From the cell containing the given text, extract its center point as (X, Y) coordinate. 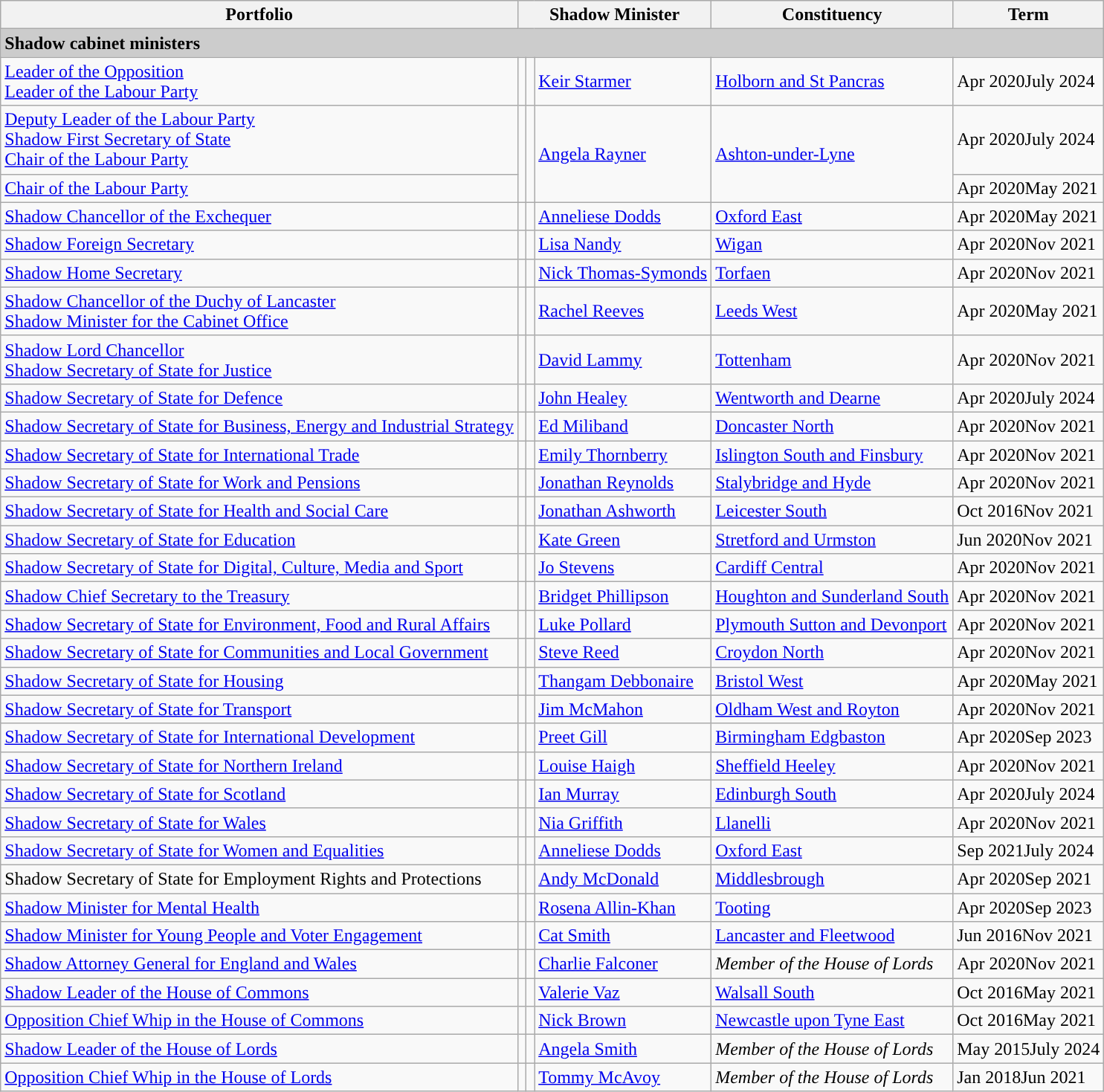
Lisa Nandy (623, 245)
Apr 2020Sep 2021 (1029, 879)
Angela Rayner (623, 154)
Keir Starmer (623, 82)
Leeds West (833, 311)
Shadow Secretary of State for International Trade (259, 454)
Shadow Secretary of State for Digital, Culture, Media and Sport (259, 568)
Chair of the Labour Party (259, 188)
Shadow Lord ChancellorShadow Secretary of State for Justice (259, 360)
David Lammy (623, 360)
Bristol West (833, 681)
Shadow Minister (615, 15)
Jo Stevens (623, 568)
Charlie Falconer (623, 964)
Ashton-under-Lyne (833, 154)
Andy McDonald (623, 879)
Opposition Chief Whip in the House of Lords (259, 1077)
Leader of the OppositionLeader of the Labour Party (259, 82)
Ed Miliband (623, 426)
Shadow Secretary of State for International Development (259, 737)
Birmingham Edgbaston (833, 737)
Stretford and Urmston (833, 540)
Tommy McAvoy (623, 1077)
John Healey (623, 398)
Llanelli (833, 822)
Jim McMahon (623, 709)
Angela Smith (623, 1049)
Louise Haigh (623, 766)
Oct 2016Nov 2021 (1029, 511)
Steve Reed (623, 653)
Edinburgh South (833, 794)
Jun 2020Nov 2021 (1029, 540)
Plymouth Sutton and Devonport (833, 624)
Deputy Leader of the Labour PartyShadow First Secretary of StateChair of the Labour Party (259, 140)
Ian Murray (623, 794)
Shadow Secretary of State for Women and Equalities (259, 850)
Newcastle upon Tyne East (833, 1021)
Shadow Chief Secretary to the Treasury (259, 596)
Shadow Secretary of State for Health and Social Care (259, 511)
Torfaen (833, 273)
Thangam Debbonaire (623, 681)
Nick Brown (623, 1021)
Walsall South (833, 992)
Shadow Secretary of State for Transport (259, 709)
Oldham West and Royton (833, 709)
Jan 2018Jun 2021 (1029, 1077)
Shadow Secretary of State for Wales (259, 822)
Term (1029, 15)
Portfolio (259, 15)
Cardiff Central (833, 568)
Stalybridge and Hyde (833, 483)
Shadow Minister for Young People and Voter Engagement (259, 936)
Shadow Secretary of State for Education (259, 540)
Shadow Secretary of State for Business, Energy and Industrial Strategy (259, 426)
Shadow Secretary of State for Communities and Local Government (259, 653)
Lancaster and Fleetwood (833, 936)
Wigan (833, 245)
Rachel Reeves (623, 311)
Wentworth and Dearne (833, 398)
Shadow Secretary of State for Environment, Food and Rural Affairs (259, 624)
Islington South and Finsbury (833, 454)
Middlesbrough (833, 879)
Shadow Home Secretary (259, 273)
Tottenham (833, 360)
Shadow Chancellor of the Exchequer (259, 216)
Shadow Minister for Mental Health (259, 908)
Shadow Chancellor of the Duchy of LancasterShadow Minister for the Cabinet Office (259, 311)
Leicester South (833, 511)
Sep 2021July 2024 (1029, 850)
Houghton and Sunderland South (833, 596)
Shadow Foreign Secretary (259, 245)
Doncaster North (833, 426)
Rosena Allin-Khan (623, 908)
Valerie Vaz (623, 992)
Shadow Secretary of State for Defence (259, 398)
Nick Thomas-Symonds (623, 273)
Nia Griffith (623, 822)
Jonathan Reynolds (623, 483)
Sheffield Heeley (833, 766)
Bridget Phillipson (623, 596)
Shadow cabinet ministers (552, 43)
Luke Pollard (623, 624)
Shadow Secretary of State for Employment Rights and Protections (259, 879)
Shadow Attorney General for England and Wales (259, 964)
Opposition Chief Whip in the House of Commons (259, 1021)
Shadow Secretary of State for Work and Pensions (259, 483)
Tooting (833, 908)
Croydon North (833, 653)
May 2015July 2024 (1029, 1049)
Preet Gill (623, 737)
Jonathan Ashworth (623, 511)
Cat Smith (623, 936)
Constituency (833, 15)
Shadow Secretary of State for Scotland (259, 794)
Shadow Secretary of State for Housing (259, 681)
Shadow Leader of the House of Lords (259, 1049)
Kate Green (623, 540)
Shadow Secretary of State for Northern Ireland (259, 766)
Jun 2016Nov 2021 (1029, 936)
Shadow Leader of the House of Commons (259, 992)
Holborn and St Pancras (833, 82)
Emily Thornberry (623, 454)
